Detect which cell encompasses the target text, then output its [X, Y] center coordinate. 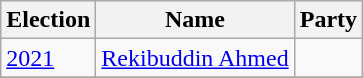
Rekibuddin Ahmed [195, 58]
2021 [48, 58]
Election [48, 20]
Name [195, 20]
Party [328, 20]
